Detect which cell encompasses the target text, then output its [X, Y] center coordinate. 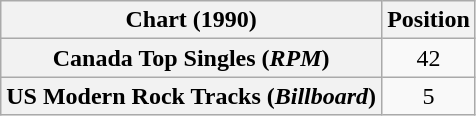
42 [429, 58]
Chart (1990) [192, 20]
Canada Top Singles (RPM) [192, 58]
5 [429, 96]
US Modern Rock Tracks (Billboard) [192, 96]
Position [429, 20]
